Determine the [x, y] coordinate at the center of the cell enclosing the given text.  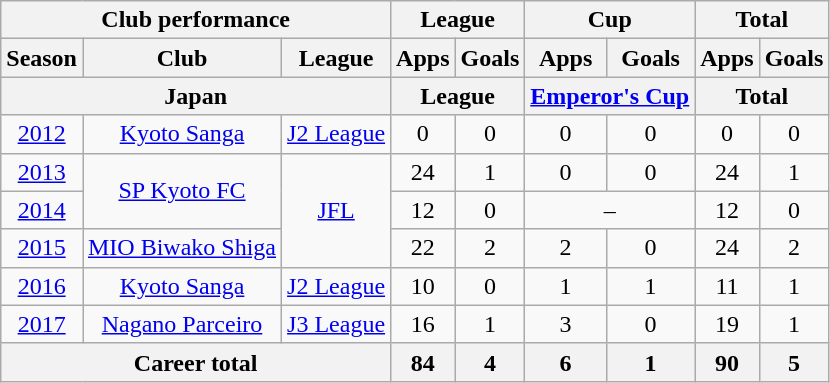
90 [727, 362]
22 [423, 248]
2013 [42, 172]
10 [423, 286]
2015 [42, 248]
2016 [42, 286]
16 [423, 324]
2012 [42, 134]
SP Kyoto FC [182, 191]
3 [566, 324]
5 [794, 362]
MIO Biwako Shiga [182, 248]
Cup [610, 20]
Nagano Parceiro [182, 324]
6 [566, 362]
Club performance [196, 20]
Season [42, 58]
JFL [336, 210]
84 [423, 362]
4 [490, 362]
19 [727, 324]
11 [727, 286]
2017 [42, 324]
Emperor's Cup [610, 96]
Club [182, 58]
J3 League [336, 324]
– [610, 210]
Career total [196, 362]
Japan [196, 96]
2014 [42, 210]
